Scan for the cell matching the given text and deliver its (X, Y) coordinate at center. 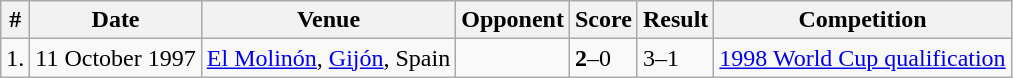
3–1 (675, 58)
# (16, 20)
Result (675, 20)
Score (603, 20)
Venue (328, 20)
Competition (862, 20)
11 October 1997 (116, 58)
El Molinón, Gijón, Spain (328, 58)
Opponent (513, 20)
1. (16, 58)
2–0 (603, 58)
Date (116, 20)
1998 World Cup qualification (862, 58)
